Capture the cell that displays the provided text and extract its [X, Y] central coordinate. 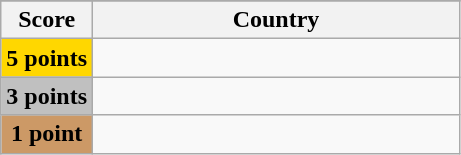
5 points [47, 58]
Country [276, 20]
3 points [47, 96]
1 point [47, 134]
Score [47, 20]
